From the cell containing the given text, extract its center point as [x, y] coordinate. 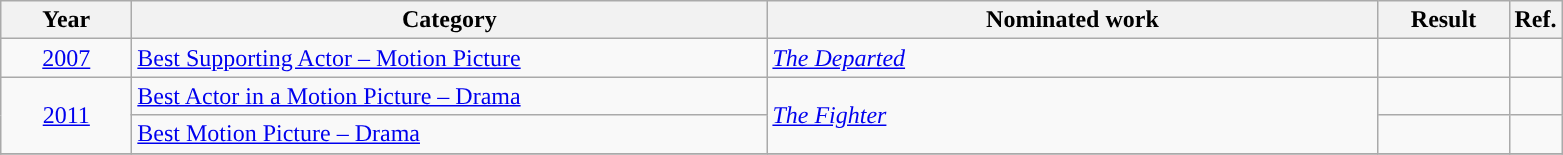
Result [1444, 20]
Ref. [1536, 20]
Best Supporting Actor – Motion Picture [450, 58]
2011 [66, 115]
Category [450, 20]
The Fighter [1072, 115]
Best Actor in a Motion Picture – Drama [450, 96]
Nominated work [1072, 20]
Best Motion Picture – Drama [450, 134]
2007 [66, 58]
The Departed [1072, 58]
Year [66, 20]
